Return (X, Y) of the center of cell containing provided text 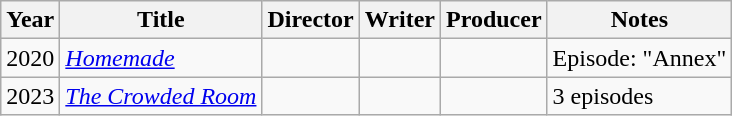
Writer (400, 20)
Homemade (161, 58)
Title (161, 20)
2020 (30, 58)
The Crowded Room (161, 96)
Director (310, 20)
3 episodes (640, 96)
Notes (640, 20)
Year (30, 20)
Episode: "Annex" (640, 58)
Producer (494, 20)
2023 (30, 96)
